From the cell containing the given text, extract its center point as [x, y] coordinate. 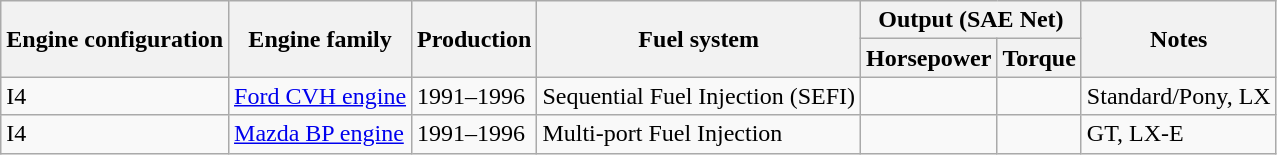
Fuel system [699, 39]
Multi-port Fuel Injection [699, 134]
Sequential Fuel Injection (SEFI) [699, 96]
Engine family [320, 39]
Ford CVH engine [320, 96]
Engine configuration [115, 39]
GT, LX-E [1178, 134]
Output (SAE Net) [972, 20]
Notes [1178, 39]
Standard/Pony, LX [1178, 96]
Horsepower [929, 58]
Torque [1039, 58]
Production [474, 39]
Mazda BP engine [320, 134]
